Provide the [x, y] coordinate of the cell's center where the given text is located.  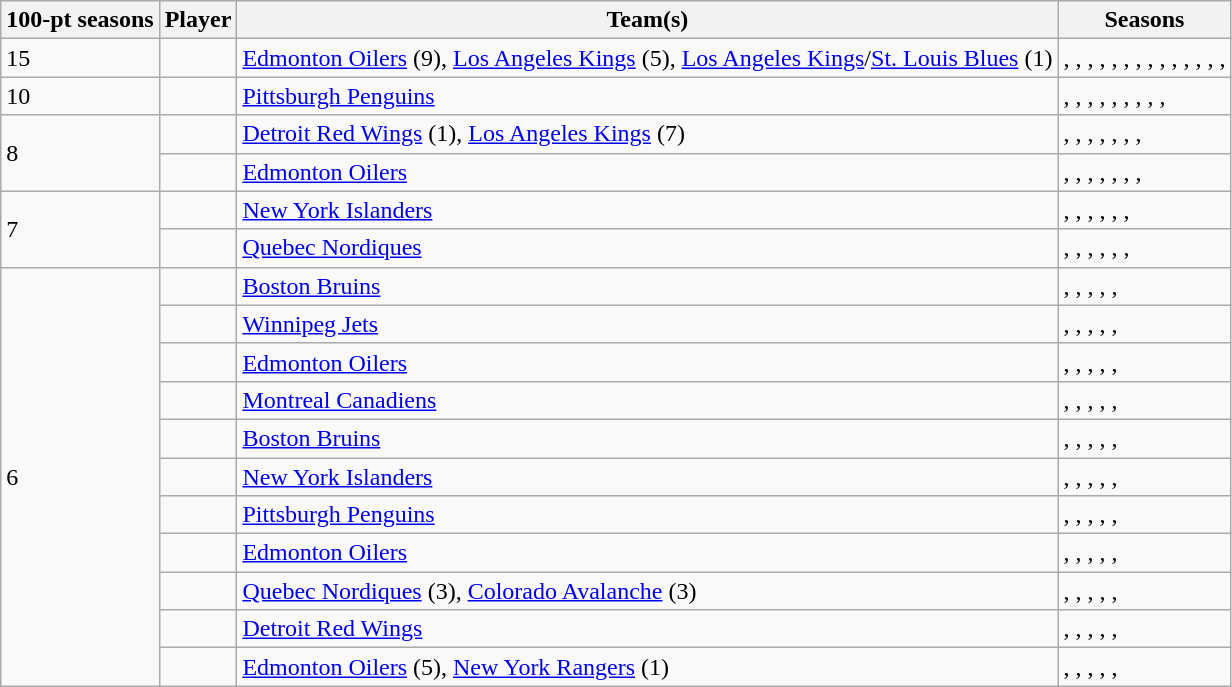
Montreal Canadiens [648, 400]
6 [80, 476]
100-pt seasons [80, 20]
Team(s) [648, 20]
Edmonton Oilers (9), Los Angeles Kings (5), Los Angeles Kings/St. Louis Blues (1) [648, 58]
7 [80, 229]
10 [80, 96]
Detroit Red Wings (1), Los Angeles Kings (7) [648, 134]
, , , , , , , , , [1144, 96]
8 [80, 153]
Winnipeg Jets [648, 324]
, , , , , , , , , , , , , , [1144, 58]
Detroit Red Wings [648, 629]
15 [80, 58]
Quebec Nordiques [648, 248]
Seasons [1144, 20]
Edmonton Oilers (5), New York Rangers (1) [648, 667]
Quebec Nordiques (3), Colorado Avalanche (3) [648, 591]
Player [198, 20]
